Locate the cell with the specified text and output its [X, Y] center coordinate. 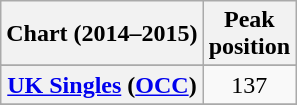
Chart (2014–2015) [102, 34]
Peakposition [249, 34]
137 [249, 85]
UK Singles (OCC) [102, 85]
